Output the [X, Y] coordinate of the center of the cell containing the given text.  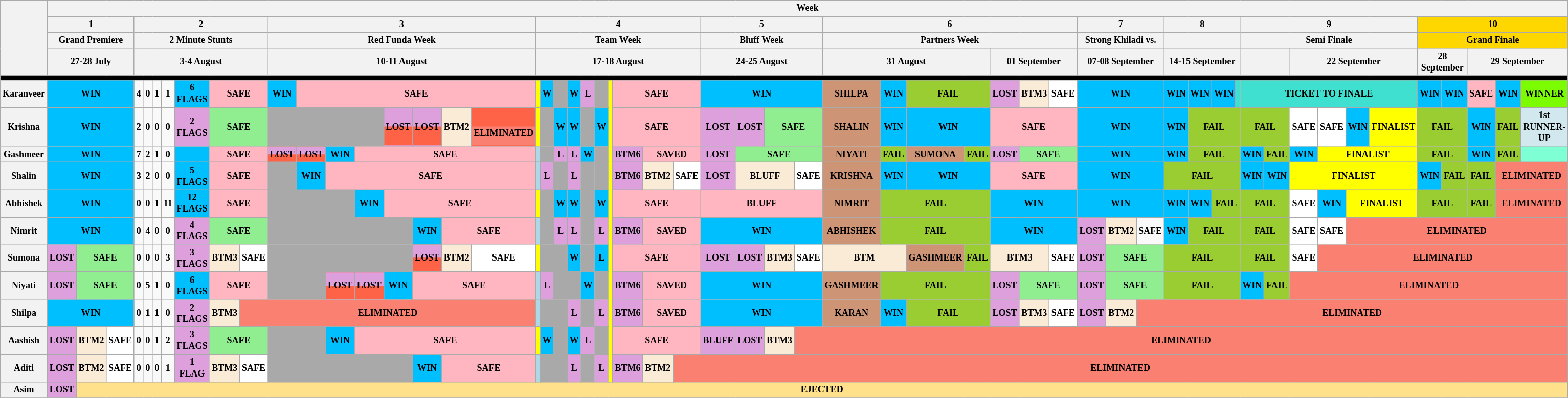
8 [1202, 25]
Sumona [24, 259]
TICKET TO FINALE [1329, 94]
SUMONA [935, 154]
4 FLAGS [192, 231]
Semi Finale [1329, 40]
Team Week [618, 40]
17-18 August [618, 62]
1 FLAG [192, 368]
Bluff Week [761, 40]
Shalin [24, 176]
Karanveer [24, 94]
10 [1493, 25]
KARAN [852, 313]
27-28 July [91, 62]
SHILPA [852, 94]
24-25 August [761, 62]
Gashmeer [24, 154]
ABHISHEK [852, 231]
NIYATI [852, 154]
3-4 August [200, 62]
NIMRIT [852, 203]
WINNER [1544, 94]
29 September [1518, 62]
BTM [864, 259]
5 FLAGS [192, 176]
Aashish [24, 341]
11 [168, 203]
Partners Week [950, 40]
Aditi [24, 368]
Shilpa [24, 313]
Strong Khiladi vs. [1121, 40]
Krishna [24, 127]
Nimrit [24, 231]
Abhishek [24, 203]
6 [950, 25]
1st RUNNER-UP [1544, 127]
EJECTED [822, 389]
2 Minute Stunts [200, 40]
28 September [1442, 62]
12 FLAGS [192, 203]
22 September [1354, 62]
Asim [24, 389]
07-08 September [1121, 62]
Grand Finale [1493, 40]
SHALIN [852, 127]
Red Funda Week [401, 40]
9 [1329, 25]
Grand Premiere [91, 40]
Week [807, 8]
Niyati [24, 286]
01 September [1034, 62]
14-15 September [1202, 62]
10-11 August [401, 62]
KRISHNA [852, 176]
31 August [906, 62]
